Capture the cell that displays the provided text and extract its (x, y) central coordinate. 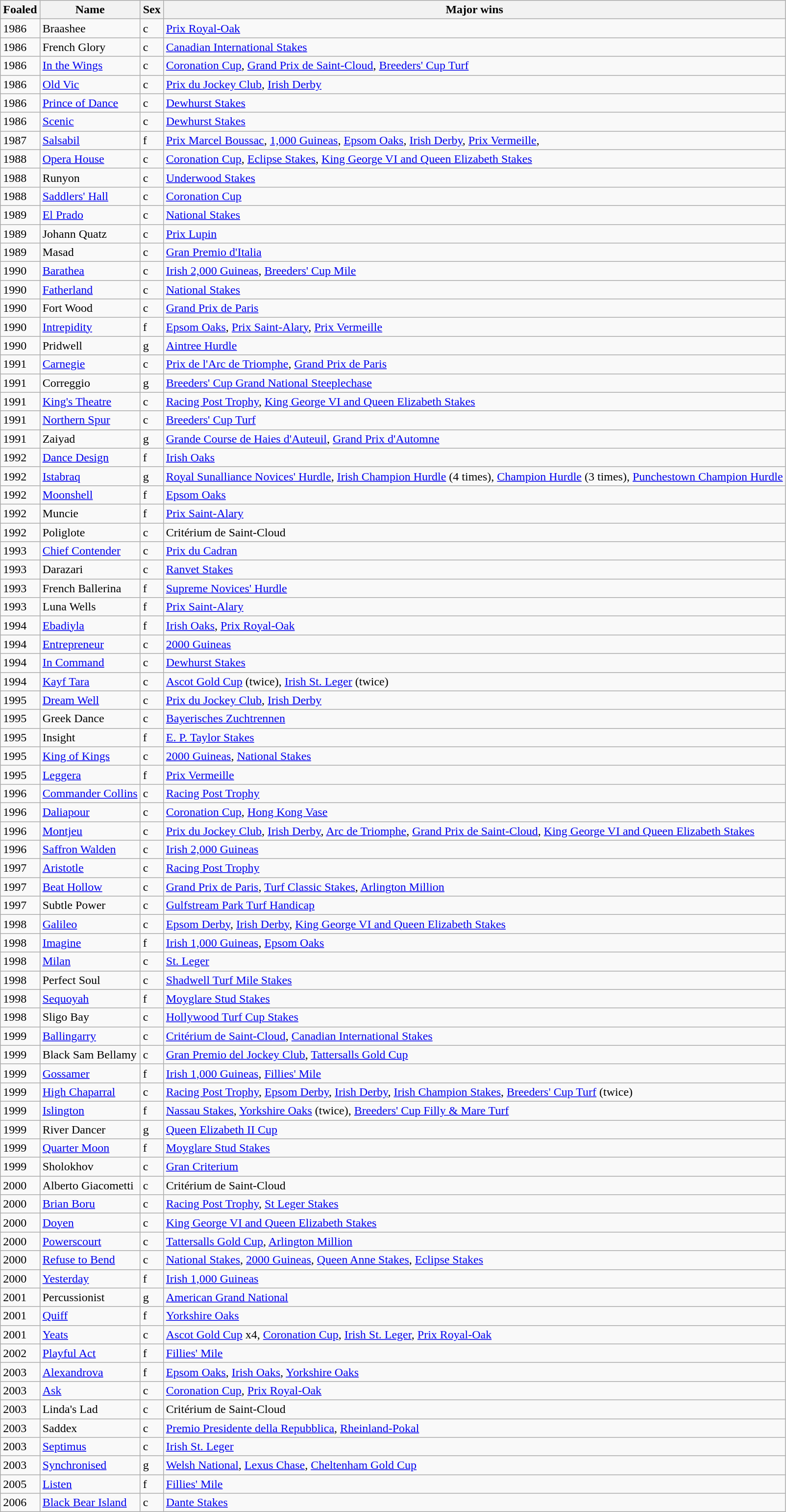
Quarter Moon (90, 1148)
Fort Wood (90, 308)
Racing Post Trophy, King George VI and Queen Elizabeth Stakes (474, 402)
Daliapour (90, 812)
Quiff (90, 1316)
Racing Post Trophy, St Leger Stakes (474, 1204)
Milan (90, 961)
In Command (90, 663)
Prix de l'Arc de Triomphe, Grand Prix de Paris (474, 364)
Percussionist (90, 1297)
Supreme Novices' Hurdle (474, 588)
Shadwell Turf Mile Stakes (474, 980)
Istabraq (90, 476)
Major wins (474, 10)
Prix Lupin (474, 234)
2002 (20, 1353)
Irish Oaks (474, 457)
Grande Course de Haies d'Auteuil, Grand Prix d'Automne (474, 439)
Galileo (90, 924)
Bayerisches Zuchtrennen (474, 719)
Linda's Lad (90, 1409)
2000 Guineas, National Stakes (474, 756)
Dance Design (90, 457)
Ascot Gold Cup x4, Coronation Cup, Irish St. Leger, Prix Royal-Oak (474, 1335)
Old Vic (90, 84)
Dream Well (90, 700)
2000 Guineas (474, 644)
Aintree Hurdle (474, 346)
Foaled (20, 10)
Correggio (90, 383)
Montjeu (90, 831)
Coronation Cup, Grand Prix de Saint-Cloud, Breeders' Cup Turf (474, 66)
Welsh National, Lexus Chase, Cheltenham Gold Cup (474, 1465)
Sex (152, 10)
Coronation Cup (474, 196)
Entrepreneur (90, 644)
Irish 2,000 Guineas (474, 850)
Irish 2,000 Guineas, Breeders' Cup Mile (474, 271)
Doyen (90, 1223)
Grand Prix de Paris, Turf Classic Stakes, Arlington Million (474, 887)
Prix Marcel Boussac, 1,000 Guineas, Epsom Oaks, Irish Derby, Prix Vermeille, (474, 140)
Ascot Gold Cup (twice), Irish St. Leger (twice) (474, 681)
Moonshell (90, 495)
Yeats (90, 1335)
Ask (90, 1390)
Irish St. Leger (474, 1447)
Saffron Walden (90, 850)
Islington (90, 1110)
Subtle Power (90, 906)
Aristotle (90, 868)
Barathea (90, 271)
Commander Collins (90, 793)
El Prado (90, 215)
Yesterday (90, 1279)
Prince of Dance (90, 103)
American Grand National (474, 1297)
Greek Dance (90, 719)
Powerscourt (90, 1241)
Darazari (90, 570)
Salsabil (90, 140)
Epsom Oaks, Prix Saint-Alary, Prix Vermeille (474, 327)
Gossamer (90, 1073)
Kayf Tara (90, 681)
Masad (90, 252)
National Stakes, 2000 Guineas, Queen Anne Stakes, Eclipse Stakes (474, 1260)
Underwood Stakes (474, 177)
Poliglote (90, 532)
French Glory (90, 47)
Grand Prix de Paris (474, 308)
River Dancer (90, 1129)
Breeders' Cup Turf (474, 420)
Saddex (90, 1428)
Chief Contender (90, 551)
Insight (90, 737)
Johann Quatz (90, 234)
Alberto Giacometti (90, 1185)
Ranvet Stakes (474, 570)
Breeders' Cup Grand National Steeplechase (474, 383)
Critérium de Saint-Cloud, Canadian International Stakes (474, 1036)
Irish 1,000 Guineas, Fillies' Mile (474, 1073)
E. P. Taylor Stakes (474, 737)
Queen Elizabeth II Cup (474, 1129)
Tattersalls Gold Cup, Arlington Million (474, 1241)
Coronation Cup, Prix Royal-Oak (474, 1390)
Black Bear Island (90, 1503)
Refuse to Bend (90, 1260)
Irish Oaks, Prix Royal-Oak (474, 626)
Coronation Cup, Eclipse Stakes, King George VI and Queen Elizabeth Stakes (474, 159)
Listen (90, 1484)
Imagine (90, 943)
Brian Boru (90, 1204)
Racing Post Trophy, Epsom Derby, Irish Derby, Irish Champion Stakes, Breeders' Cup Turf (twice) (474, 1092)
Braashee (90, 28)
Carnegie (90, 364)
Prix Royal-Oak (474, 28)
In the Wings (90, 66)
Runyon (90, 177)
Fatherland (90, 290)
King of Kings (90, 756)
Gulfstream Park Turf Handicap (474, 906)
Prix du Cadran (474, 551)
Northern Spur (90, 420)
Scenic (90, 122)
Muncie (90, 513)
Prix du Jockey Club, Irish Derby, Arc de Triomphe, Grand Prix de Saint-Cloud, King George VI and Queen Elizabeth Stakes (474, 831)
Sequoyah (90, 999)
Sholokhov (90, 1167)
Opera House (90, 159)
Coronation Cup, Hong Kong Vase (474, 812)
Alexandrova (90, 1372)
High Chaparral (90, 1092)
Luna Wells (90, 607)
Synchronised (90, 1465)
Canadian International Stakes (474, 47)
St. Leger (474, 961)
Playful Act (90, 1353)
Royal Sunalliance Novices' Hurdle, Irish Champion Hurdle (4 times), Champion Hurdle (3 times), Punchestown Champion Hurdle (474, 476)
Sligo Bay (90, 1017)
Perfect Soul (90, 980)
Nassau Stakes, Yorkshire Oaks (twice), Breeders' Cup Filly & Mare Turf (474, 1110)
Prix Vermeille (474, 775)
Yorkshire Oaks (474, 1316)
Ballingarry (90, 1036)
Epsom Oaks, Irish Oaks, Yorkshire Oaks (474, 1372)
Black Sam Bellamy (90, 1055)
Intrepidity (90, 327)
Gran Criterium (474, 1167)
Septimus (90, 1447)
1987 (20, 140)
King's Theatre (90, 402)
2006 (20, 1503)
Beat Hollow (90, 887)
Gran Premio del Jockey Club, Tattersalls Gold Cup (474, 1055)
Pridwell (90, 346)
Ebadiyla (90, 626)
Leggera (90, 775)
Premio Presidente della Repubblica, Rheinland-Pokal (474, 1428)
Epsom Oaks (474, 495)
French Ballerina (90, 588)
2005 (20, 1484)
Saddlers' Hall (90, 196)
King George VI and Queen Elizabeth Stakes (474, 1223)
Dante Stakes (474, 1503)
Irish 1,000 Guineas (474, 1279)
Irish 1,000 Guineas, Epsom Oaks (474, 943)
Epsom Derby, Irish Derby, King George VI and Queen Elizabeth Stakes (474, 924)
Name (90, 10)
Zaiyad (90, 439)
Hollywood Turf Cup Stakes (474, 1017)
Gran Premio d'Italia (474, 252)
